Pinpoint the cell where the given text exists, returning its [x, y] midpoint coordinate. 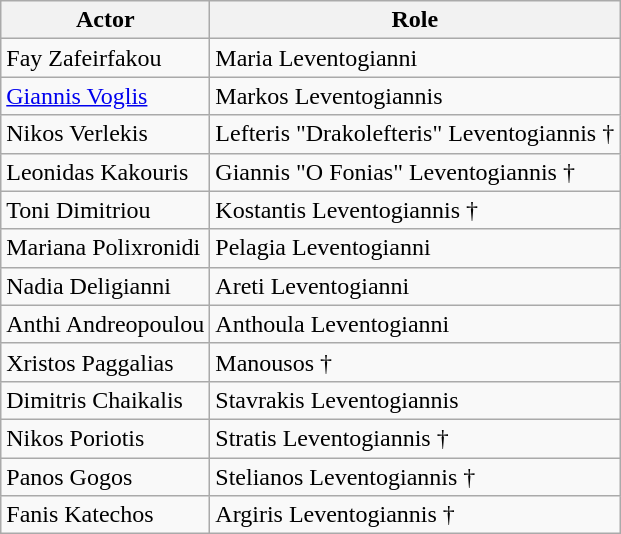
Nadia Deligianni [106, 286]
Leonidas Kakouris [106, 172]
Nikos Verlekis [106, 134]
Kostantis Leventogiannis † [415, 210]
Anthoula Leventogianni [415, 324]
Mariana Polixronidi [106, 248]
Anthi Andreopoulou [106, 324]
Giannis Voglis [106, 96]
Fanis Katechos [106, 515]
Maria Leventogianni [415, 58]
Lefteris "Drakolefteris" Leventogiannis † [415, 134]
Stratis Leventogiannis † [415, 438]
Areti Leventogianni [415, 286]
Panos Gogos [106, 477]
Dimitris Chaikalis [106, 400]
Manousos † [415, 362]
Fay Zafeirfakou [106, 58]
Role [415, 20]
Giannis "O Fonias" Leventogiannis † [415, 172]
Pelagia Leventogianni [415, 248]
Toni Dimitriou [106, 210]
Stavrakis Leventogiannis [415, 400]
Argiris Leventogiannis † [415, 515]
Markos Leventogiannis [415, 96]
Xristos Paggalias [106, 362]
Stelianos Leventogiannis † [415, 477]
Actor [106, 20]
Nikos Poriotis [106, 438]
